Return the (x, y) coordinate for the center point of the cell that contains the specified text.  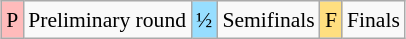
½ (204, 20)
P (12, 20)
F (331, 20)
Preliminary round (107, 20)
Finals (374, 20)
Semifinals (268, 20)
